Return (X, Y) of the center of cell containing provided text 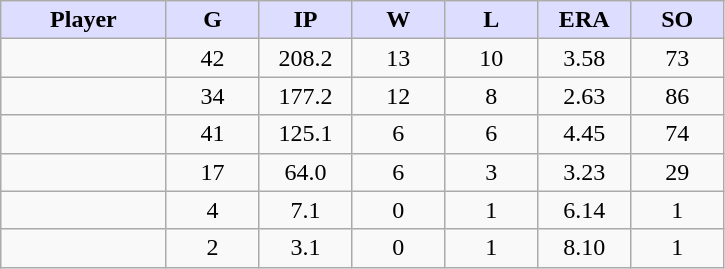
G (212, 20)
73 (678, 58)
L (492, 20)
8.10 (584, 248)
64.0 (306, 172)
3.58 (584, 58)
4.45 (584, 134)
42 (212, 58)
4 (212, 210)
2.63 (584, 96)
6.14 (584, 210)
3 (492, 172)
2 (212, 248)
208.2 (306, 58)
IP (306, 20)
74 (678, 134)
8 (492, 96)
SO (678, 20)
7.1 (306, 210)
13 (398, 58)
3.1 (306, 248)
Player (84, 20)
86 (678, 96)
12 (398, 96)
177.2 (306, 96)
17 (212, 172)
W (398, 20)
29 (678, 172)
10 (492, 58)
3.23 (584, 172)
ERA (584, 20)
34 (212, 96)
41 (212, 134)
125.1 (306, 134)
